Search for the cell housing the specified text and yield its [x, y] center coordinate. 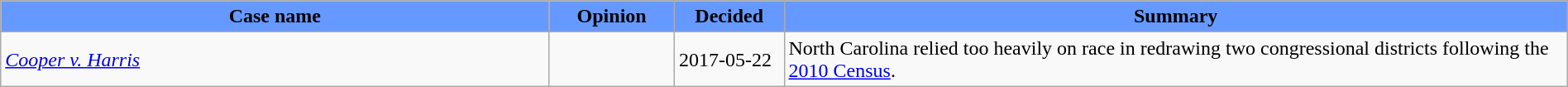
Opinion [612, 17]
2017-05-22 [729, 60]
Decided [729, 17]
North Carolina relied too heavily on race in redrawing two congressional districts following the 2010 Census. [1176, 60]
Cooper v. Harris [275, 60]
Summary [1176, 17]
Case name [275, 17]
